Return [x, y] of the center of cell containing provided text 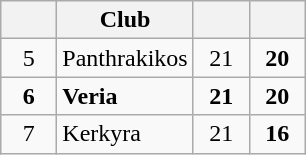
Club [125, 20]
5 [29, 58]
Panthrakikos [125, 58]
7 [29, 134]
6 [29, 96]
16 [277, 134]
Kerkyra [125, 134]
Veria [125, 96]
